Return (X, Y) of the center of cell containing provided text 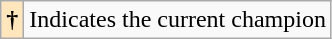
Indicates the current champion (178, 20)
† (12, 20)
